Return (x, y) of the center of cell containing provided text 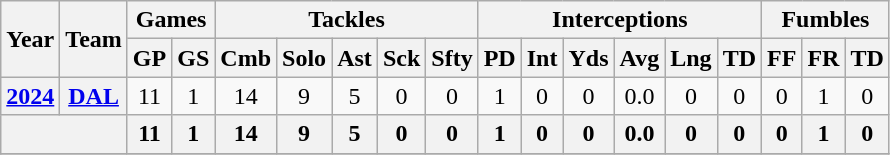
2024 (30, 96)
Yds (588, 58)
Team (94, 39)
Ast (355, 58)
GS (194, 58)
Sck (401, 58)
Fumbles (826, 20)
Interceptions (620, 20)
FF (782, 58)
Games (170, 20)
Lng (691, 58)
Cmb (246, 58)
Solo (304, 58)
PD (500, 58)
Int (542, 58)
Sfty (452, 58)
Avg (640, 58)
FR (824, 58)
Year (30, 39)
Tackles (346, 20)
GP (149, 58)
DAL (94, 96)
